Provide the (X, Y) coordinate of the cell's center where the given text is located.  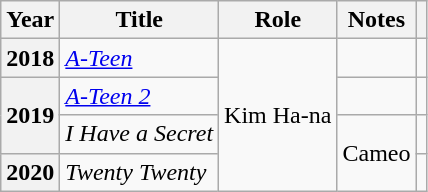
2020 (30, 172)
Role (278, 20)
Kim Ha-na (278, 115)
2018 (30, 58)
Title (140, 20)
A-Teen (140, 58)
Notes (376, 20)
Twenty Twenty (140, 172)
2019 (30, 115)
I Have a Secret (140, 134)
Year (30, 20)
A-Teen 2 (140, 96)
Cameo (376, 153)
